Detect which cell encompasses the target text, then output its (x, y) center coordinate. 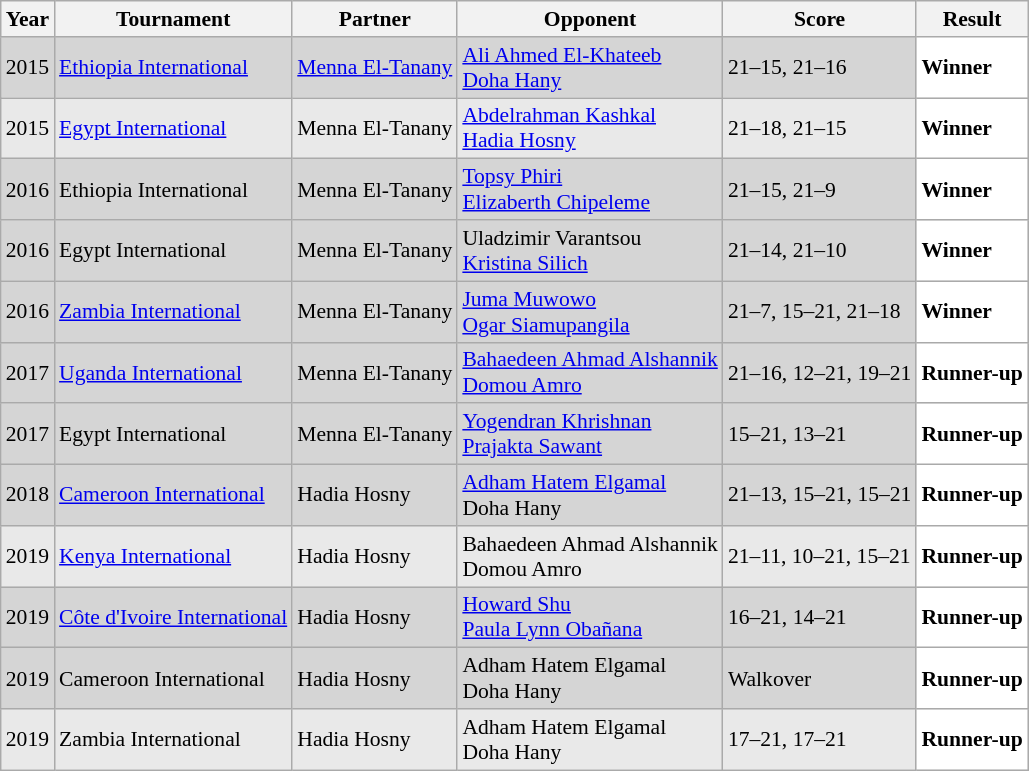
Yogendran Khrishnan Prajakta Sawant (590, 434)
16–21, 14–21 (820, 618)
21–16, 12–21, 19–21 (820, 372)
Walkover (820, 678)
21–13, 15–21, 15–21 (820, 496)
Year (28, 19)
Uladzimir Varantsou Kristina Silich (590, 250)
Result (972, 19)
Uganda International (173, 372)
Juma Muwowo Ogar Siamupangila (590, 312)
21–15, 21–9 (820, 190)
Ali Ahmed El-Khateeb Doha Hany (590, 68)
15–21, 13–21 (820, 434)
Opponent (590, 19)
Topsy Phiri Elizaberth Chipeleme (590, 190)
21–15, 21–16 (820, 68)
21–18, 21–15 (820, 128)
Score (820, 19)
Côte d'Ivoire International (173, 618)
21–11, 10–21, 15–21 (820, 556)
Abdelrahman Kashkal Hadia Hosny (590, 128)
Tournament (173, 19)
21–14, 21–10 (820, 250)
Kenya International (173, 556)
21–7, 15–21, 21–18 (820, 312)
17–21, 17–21 (820, 740)
2018 (28, 496)
Partner (374, 19)
Howard Shu Paula Lynn Obañana (590, 618)
